Detect which cell encompasses the target text, then output its [X, Y] center coordinate. 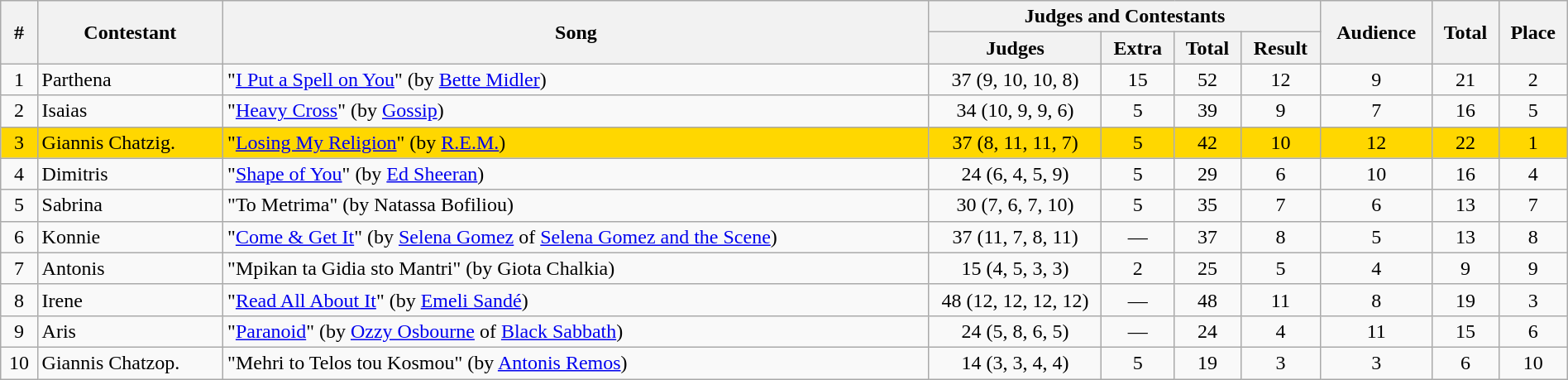
"Mehri to Telos tou Kosmou" (by Antonis Remos) [576, 363]
37 [1207, 237]
Judges [1015, 48]
42 [1207, 142]
15 (4, 5, 3, 3) [1015, 268]
35 [1207, 205]
Konnie [131, 237]
52 [1207, 79]
39 [1207, 111]
Aris [131, 331]
25 [1207, 268]
37 (8, 11, 11, 7) [1015, 142]
Sabrina [131, 205]
"Mpikan ta Gidia sto Mantri" (by Giota Chalkia) [576, 268]
Giannis Chatzig. [131, 142]
Extra [1138, 48]
30 (7, 6, 7, 10) [1015, 205]
"Losing My Religion" (by R.E.M.) [576, 142]
Giannis Chatzop. [131, 363]
Dimitris [131, 174]
24 [1207, 331]
21 [1465, 79]
Result [1280, 48]
Place [1533, 32]
"Read All About It" (by Emeli Sandé) [576, 300]
29 [1207, 174]
Judges and Contestants [1125, 17]
"I Put a Spell on You" (by Bette Midler) [576, 79]
"Shape of You" (by Ed Sheeran) [576, 174]
Contestant [131, 32]
Isaias [131, 111]
# [19, 32]
Antonis [131, 268]
"Come & Get It" (by Selena Gomez of Selena Gomez and the Scene) [576, 237]
48 [1207, 300]
Irene [131, 300]
24 (6, 4, 5, 9) [1015, 174]
"To Metrima" (by Natassa Bofiliou) [576, 205]
Parthena [131, 79]
48 (12, 12, 12, 12) [1015, 300]
22 [1465, 142]
Song [576, 32]
Audience [1376, 32]
14 (3, 3, 4, 4) [1015, 363]
37 (9, 10, 10, 8) [1015, 79]
37 (11, 7, 8, 11) [1015, 237]
34 (10, 9, 9, 6) [1015, 111]
"Heavy Cross" (by Gossip) [576, 111]
"Paranoid" (by Ozzy Osbourne of Black Sabbath) [576, 331]
24 (5, 8, 6, 5) [1015, 331]
